Search for the cell housing the specified text and yield its [X, Y] center coordinate. 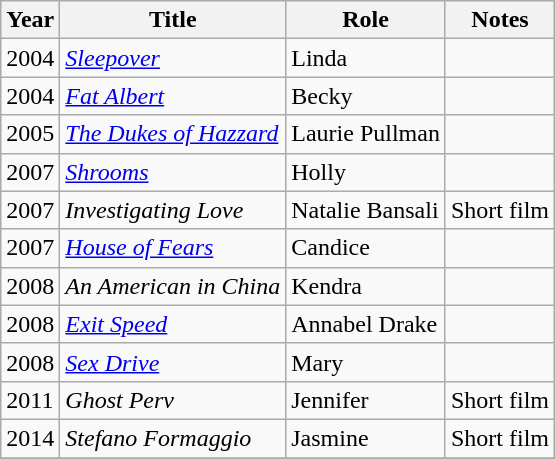
Year [30, 20]
Fat Albert [173, 96]
Exit Speed [173, 324]
Shrooms [173, 172]
Sleepover [173, 58]
The Dukes of Hazzard [173, 134]
Stefano Formaggio [173, 438]
Annabel Drake [366, 324]
2011 [30, 400]
Title [173, 20]
Natalie Bansali [366, 210]
An American in China [173, 286]
Jasmine [366, 438]
2014 [30, 438]
Candice [366, 248]
Jennifer [366, 400]
2005 [30, 134]
Sex Drive [173, 362]
Linda [366, 58]
Role [366, 20]
House of Fears [173, 248]
Holly [366, 172]
Notes [500, 20]
Investigating Love [173, 210]
Mary [366, 362]
Kendra [366, 286]
Ghost Perv [173, 400]
Becky [366, 96]
Laurie Pullman [366, 134]
